Pinpoint the cell where the given text exists, returning its (x, y) midpoint coordinate. 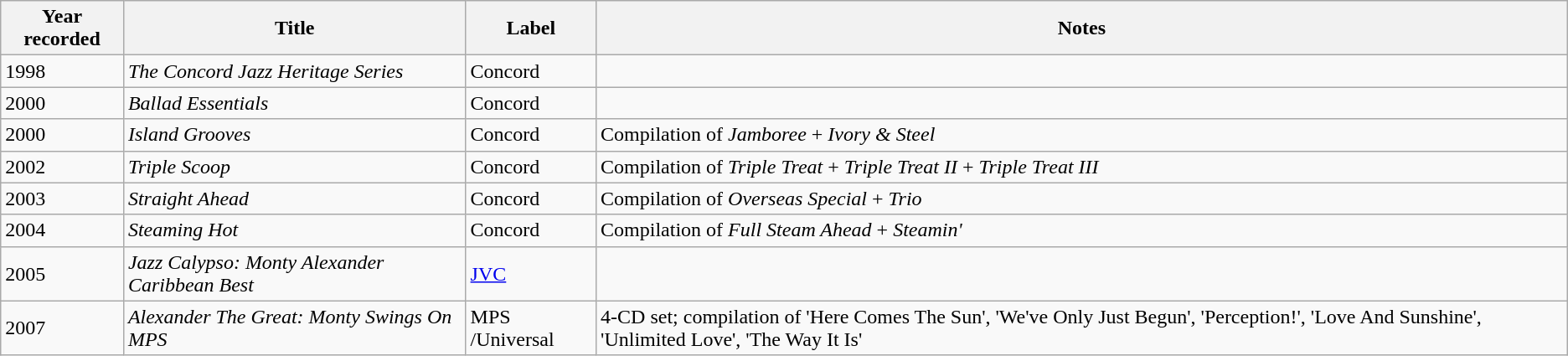
Label (531, 28)
1998 (62, 71)
2007 (62, 328)
Compilation of Jamboree + Ivory & Steel (1082, 135)
Triple Scoop (295, 167)
Alexander The Great: Monty Swings On MPS (295, 328)
Steaming Hot (295, 230)
Ballad Essentials (295, 103)
2005 (62, 273)
Title (295, 28)
2002 (62, 167)
Year recorded (62, 28)
Compilation of Overseas Special + Trio (1082, 199)
Straight Ahead (295, 199)
Island Grooves (295, 135)
Compilation of Triple Treat + Triple Treat II + Triple Treat III (1082, 167)
MPS /Universal (531, 328)
Jazz Calypso: Monty Alexander Caribbean Best (295, 273)
Notes (1082, 28)
2004 (62, 230)
Compilation of Full Steam Ahead + Steamin' (1082, 230)
The Concord Jazz Heritage Series (295, 71)
2003 (62, 199)
JVC (531, 273)
4-CD set; compilation of 'Here Comes The Sun', 'We've Only Just Begun', 'Perception!', 'Love And Sunshine', 'Unlimited Love', 'The Way It Is' (1082, 328)
